Identify which cell holds the provided text, then report its (x, y) central coordinate. 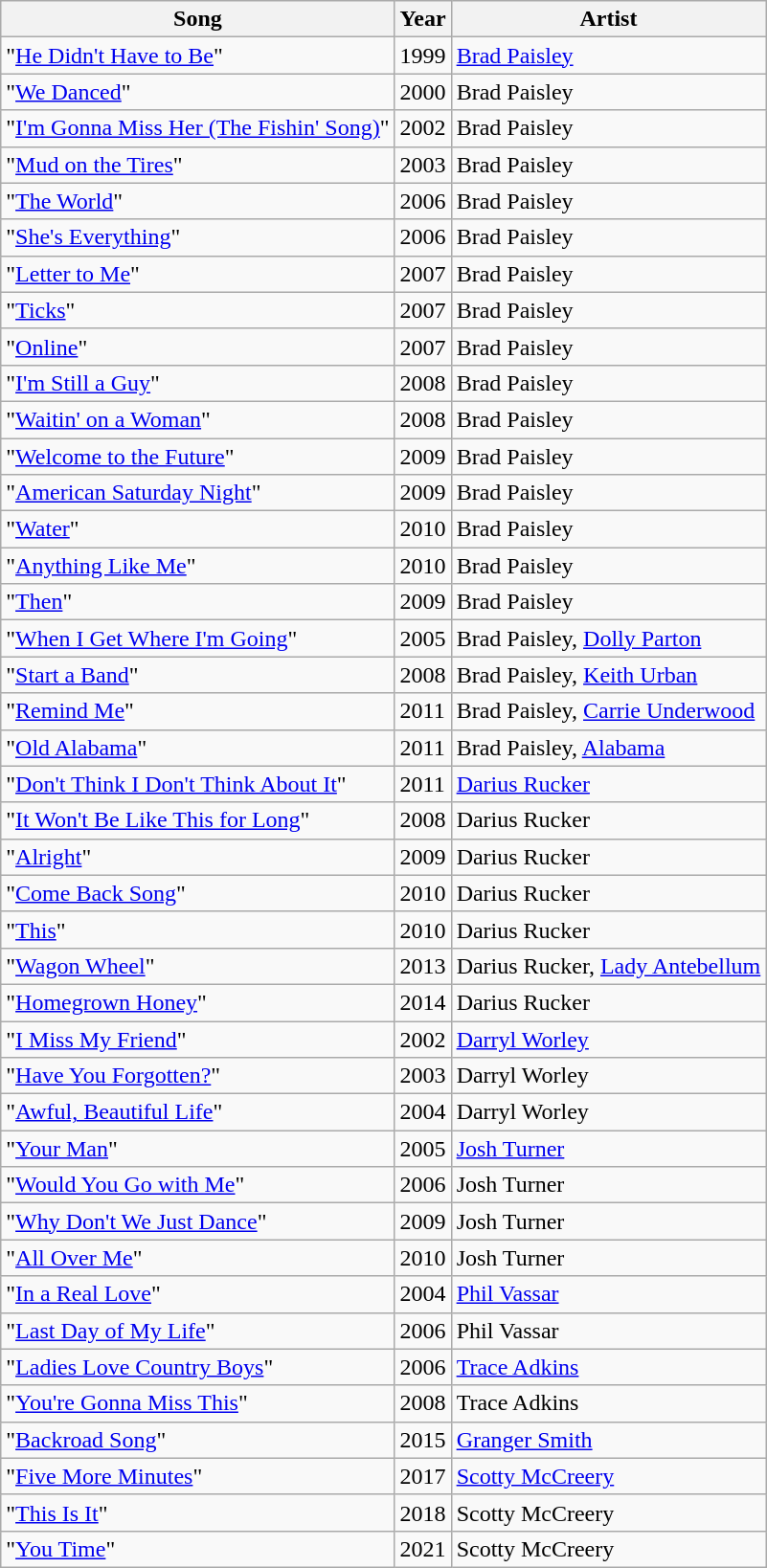
"All Over Me" (197, 1258)
"Welcome to the Future" (197, 457)
"Online" (197, 347)
Granger Smith (609, 1440)
"The World" (197, 201)
"We Danced" (197, 92)
"Water" (197, 529)
2014 (423, 1002)
"Anything Like Me" (197, 566)
"American Saturday Night" (197, 493)
"In a Real Love" (197, 1294)
Darius Rucker, Lady Antebellum (609, 966)
"Homegrown Honey" (197, 1002)
2013 (423, 966)
2000 (423, 92)
2015 (423, 1440)
"Old Alabama" (197, 748)
"Ladies Love Country Boys" (197, 1367)
"Mud on the Tires" (197, 165)
Artist (609, 19)
"He Didn't Have to Be" (197, 56)
"Why Don't We Just Dance" (197, 1221)
"Remind Me" (197, 711)
2017 (423, 1476)
"Alright" (197, 857)
Year (423, 19)
"Don't Think I Don't Think About It" (197, 784)
"Would You Go with Me" (197, 1185)
"You're Gonna Miss This" (197, 1403)
"Have You Forgotten?" (197, 1076)
"Five More Minutes" (197, 1476)
Song (197, 19)
"This Is It" (197, 1512)
"Then" (197, 602)
"Backroad Song" (197, 1440)
"Last Day of My Life" (197, 1331)
"Letter to Me" (197, 274)
"It Won't Be Like This for Long" (197, 820)
Brad Paisley, Keith Urban (609, 675)
"Ticks" (197, 310)
"I'm Gonna Miss Her (The Fishin' Song)" (197, 128)
"This" (197, 930)
"I'm Still a Guy" (197, 383)
1999 (423, 56)
"Your Man" (197, 1149)
"When I Get Where I'm Going" (197, 638)
2021 (423, 1549)
"Wagon Wheel" (197, 966)
"You Time" (197, 1549)
"Come Back Song" (197, 893)
"I Miss My Friend" (197, 1039)
"She's Everything" (197, 237)
Brad Paisley, Dolly Parton (609, 638)
"Awful, Beautiful Life" (197, 1112)
Brad Paisley, Carrie Underwood (609, 711)
Brad Paisley, Alabama (609, 748)
"Start a Band" (197, 675)
"Waitin' on a Woman" (197, 419)
2018 (423, 1512)
